From the cell containing the given text, extract its center point as (x, y) coordinate. 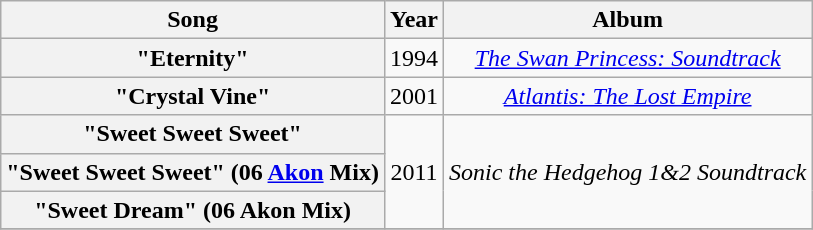
The Swan Princess: Soundtrack (627, 58)
Year (414, 20)
1994 (414, 58)
Sonic the Hedgehog 1&2 Soundtrack (627, 172)
Album (627, 20)
Song (193, 20)
"Sweet Sweet Sweet" (193, 134)
"Sweet Sweet Sweet" (06 Akon Mix) (193, 172)
"Crystal Vine" (193, 96)
"Eternity" (193, 58)
"Sweet Dream" (06 Akon Mix) (193, 210)
Atlantis: The Lost Empire (627, 96)
2001 (414, 96)
2011 (414, 172)
